Detect which cell encompasses the target text, then output its [X, Y] center coordinate. 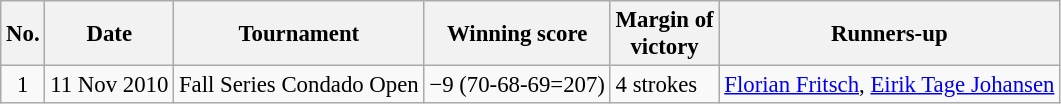
Date [110, 34]
No. [23, 34]
4 strokes [664, 85]
Runners-up [890, 34]
Tournament [299, 34]
Fall Series Condado Open [299, 85]
−9 (70-68-69=207) [517, 85]
1 [23, 85]
Florian Fritsch, Eirik Tage Johansen [890, 85]
Winning score [517, 34]
11 Nov 2010 [110, 85]
Margin ofvictory [664, 34]
